Return the [X, Y] coordinate for the center point of the cell that contains the specified text.  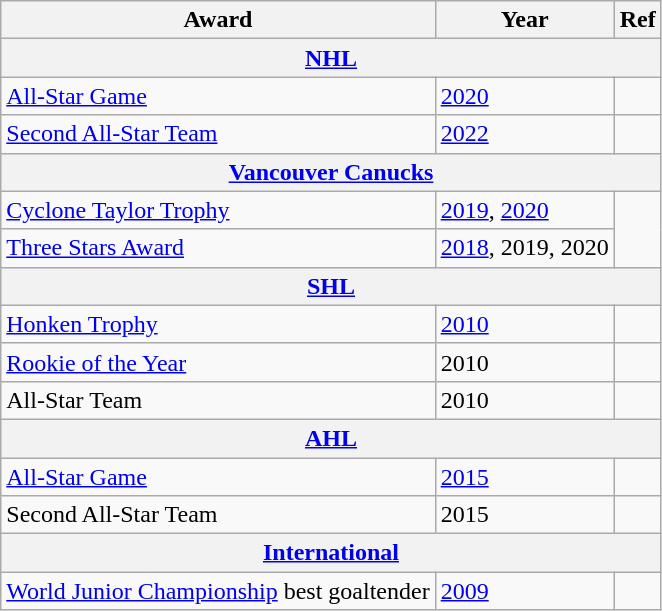
All-Star Team [218, 400]
AHL [332, 438]
Award [218, 20]
Rookie of the Year [218, 362]
Honken Trophy [218, 324]
Ref [638, 20]
Cyclone Taylor Trophy [218, 210]
NHL [332, 58]
2020 [524, 96]
Year [524, 20]
2019, 2020 [524, 210]
SHL [332, 286]
International [332, 553]
2018, 2019, 2020 [524, 248]
2022 [524, 134]
World Junior Championship best goaltender [218, 591]
Three Stars Award [218, 248]
2009 [524, 591]
Vancouver Canucks [332, 172]
